Detect which cell encompasses the target text, then output its [X, Y] center coordinate. 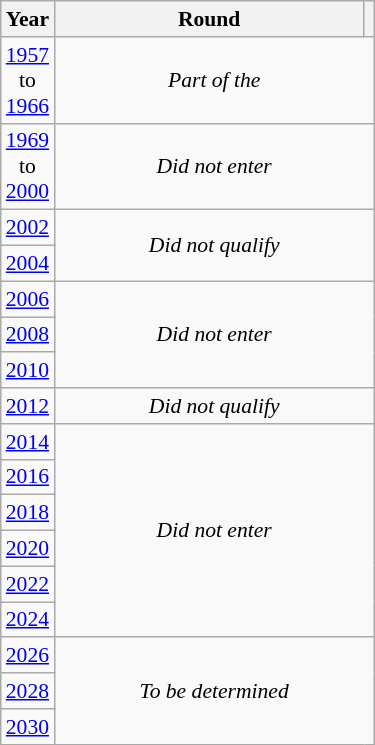
2012 [28, 406]
1957to1966 [28, 80]
2016 [28, 477]
To be determined [214, 692]
Round [209, 19]
2014 [28, 442]
1969to2000 [28, 166]
2026 [28, 656]
2006 [28, 299]
2002 [28, 228]
2022 [28, 584]
2020 [28, 549]
2008 [28, 335]
2010 [28, 371]
2024 [28, 620]
2030 [28, 727]
Year [28, 19]
2028 [28, 691]
2018 [28, 513]
2004 [28, 264]
Part of the [214, 80]
